Return the [X, Y] coordinate for the center point of the cell that contains the specified text.  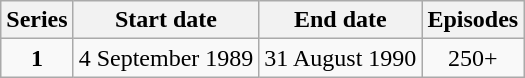
Series [37, 20]
1 [37, 58]
4 September 1989 [166, 58]
End date [340, 20]
Episodes [473, 20]
31 August 1990 [340, 58]
Start date [166, 20]
250+ [473, 58]
